Identify which cell holds the provided text, then report its (x, y) central coordinate. 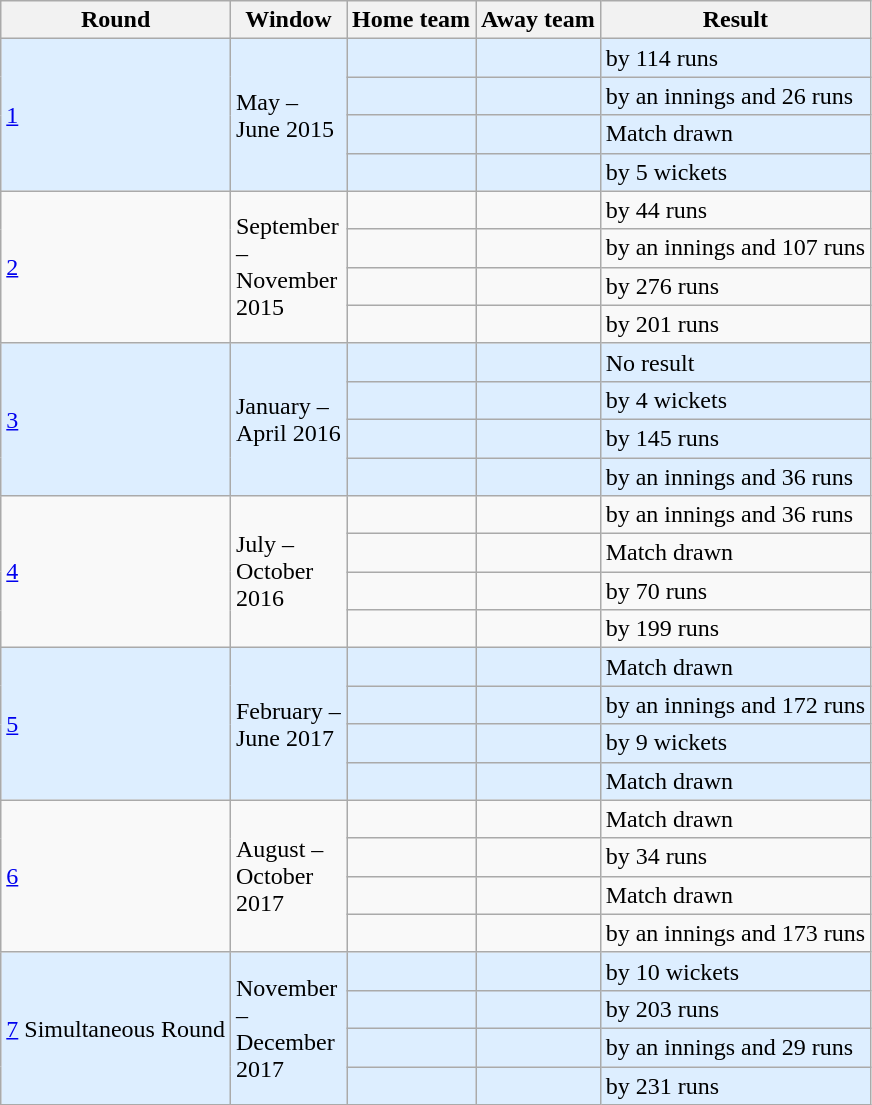
No result (735, 362)
by an innings and 29 runs (735, 1047)
July – October 2016 (288, 572)
November – December 2017 (288, 1028)
January – April 2016 (288, 419)
by 44 runs (735, 210)
by an innings and 173 runs (735, 933)
by 145 runs (735, 438)
by 4 wickets (735, 400)
Round (116, 20)
by an innings and 172 runs (735, 705)
by 34 runs (735, 857)
by an innings and 26 runs (735, 96)
Result (735, 20)
by 9 wickets (735, 743)
August – October 2017 (288, 876)
4 (116, 572)
by 199 runs (735, 629)
by an innings and 107 runs (735, 248)
by 114 runs (735, 58)
by 70 runs (735, 591)
February – June 2017 (288, 724)
by 231 runs (735, 1085)
Home team (412, 20)
Window (288, 20)
1 (116, 115)
by 201 runs (735, 324)
May – June 2015 (288, 115)
by 5 wickets (735, 172)
by 10 wickets (735, 971)
by 203 runs (735, 1009)
7 Simultaneous Round (116, 1028)
5 (116, 724)
Away team (538, 20)
3 (116, 419)
2 (116, 267)
6 (116, 876)
by 276 runs (735, 286)
September – November 2015 (288, 267)
